Determine the (x, y) coordinate at the center of the cell enclosing the given text.  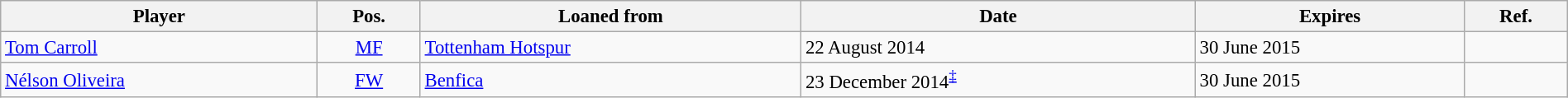
Pos. (369, 16)
FW (369, 80)
Ref. (1516, 16)
Nélson Oliveira (159, 80)
MF (369, 48)
Loaned from (610, 16)
Benfica (610, 80)
Tottenham Hotspur (610, 48)
Date (999, 16)
23 December 2014‡ (999, 80)
Tom Carroll (159, 48)
Expires (1330, 16)
22 August 2014 (999, 48)
Player (159, 16)
